Extract the (x, y) coordinate from the center of the cell holding the provided text.  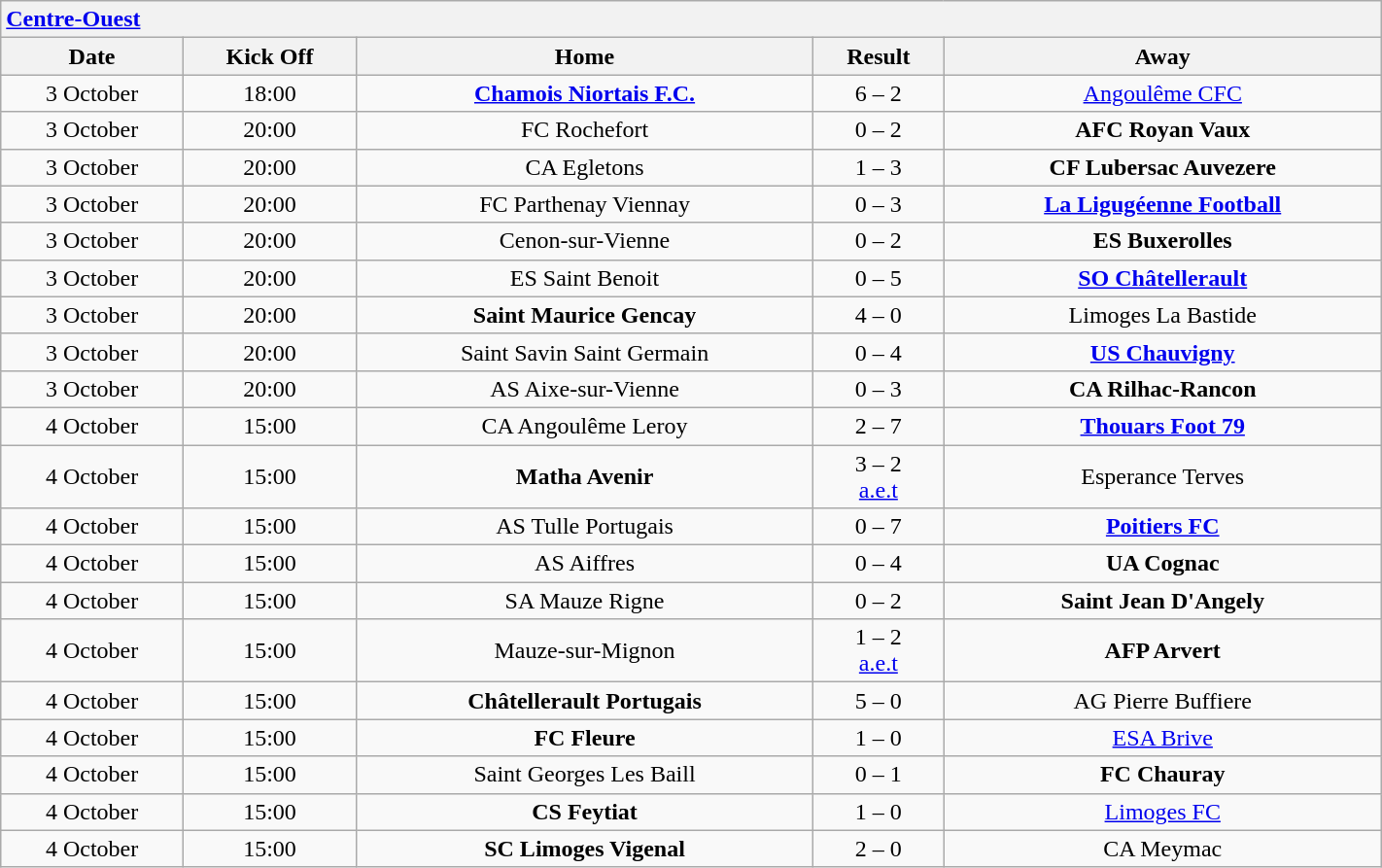
SC Limoges Vigenal (585, 849)
Home (585, 56)
CA Meymac (1162, 849)
Centre-Ouest (691, 19)
Limoges La Bastide (1162, 315)
CF Lubersac Auvezere (1162, 167)
ES Saint Benoit (585, 278)
Saint Georges Les Baill (585, 775)
US Chauvigny (1162, 352)
SA Mauze Rigne (585, 601)
2 – 7 (879, 426)
FC Chauray (1162, 775)
Angoulême CFC (1162, 93)
18:00 (269, 93)
AS Tulle Portugais (585, 527)
0 – 7 (879, 527)
Saint Maurice Gencay (585, 315)
Kick Off (269, 56)
Saint Jean D'Angely (1162, 601)
1 – 2 a.e.t (879, 651)
Date (92, 56)
ESA Brive (1162, 738)
AFC Royan Vaux (1162, 130)
Away (1162, 56)
4 – 0 (879, 315)
FC Fleure (585, 738)
Poitiers FC (1162, 527)
5 – 0 (879, 701)
UA Cognac (1162, 564)
FC Parthenay Viennay (585, 204)
2 – 0 (879, 849)
Saint Savin Saint Germain (585, 352)
Result (879, 56)
Esperance Terves (1162, 476)
AG Pierre Buffiere (1162, 701)
FC Rochefort (585, 130)
AS Aiffres (585, 564)
6 – 2 (879, 93)
CA Rilhac-Rancon (1162, 389)
0 – 1 (879, 775)
1 – 3 (879, 167)
Cenon-sur-Vienne (585, 241)
CA Angoulême Leroy (585, 426)
SO Châtellerault (1162, 278)
Mauze-sur-Mignon (585, 651)
Thouars Foot 79 (1162, 426)
CA Egletons (585, 167)
AS Aixe-sur-Vienne (585, 389)
Chamois Niortais F.C. (585, 93)
La Ligugéenne Football (1162, 204)
0 – 5 (879, 278)
3 – 2 a.e.t (879, 476)
ES Buxerolles (1162, 241)
AFP Arvert (1162, 651)
Limoges FC (1162, 812)
CS Feytiat (585, 812)
Matha Avenir (585, 476)
Châtellerault Portugais (585, 701)
